Locate the cell with the specified text and output its [x, y] center coordinate. 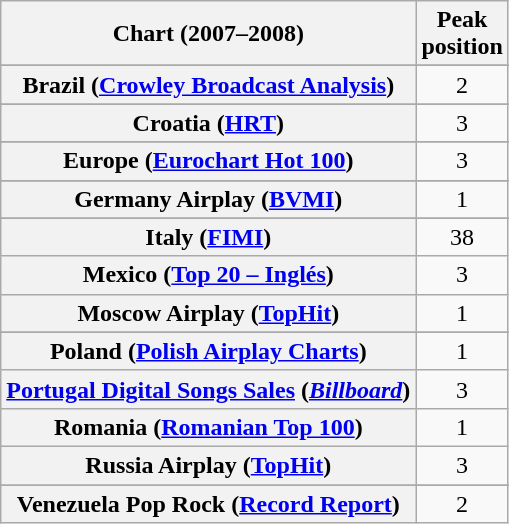
Russia Airplay (TopHit) [208, 465]
Chart (2007–2008) [208, 34]
Germany Airplay (BVMI) [208, 199]
Portugal Digital Songs Sales (Billboard) [208, 389]
Peakposition [462, 34]
Poland (Polish Airplay Charts) [208, 351]
38 [462, 237]
Europe (Eurochart Hot 100) [208, 161]
Brazil (Crowley Broadcast Analysis) [208, 85]
Mexico (Top 20 – Inglés) [208, 275]
Romania (Romanian Top 100) [208, 427]
Croatia (HRT) [208, 123]
Moscow Airplay (TopHit) [208, 313]
Venezuela Pop Rock (Record Report) [208, 503]
Italy (FIMI) [208, 237]
